Pinpoint the cell where the given text exists, returning its (X, Y) midpoint coordinate. 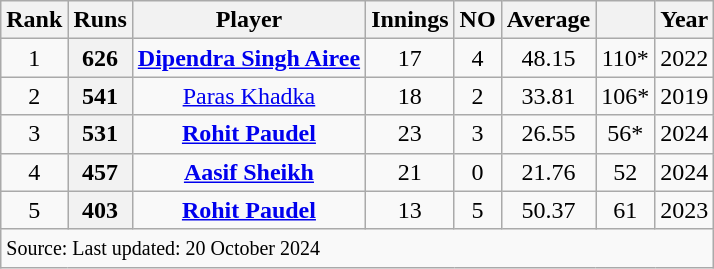
Year (684, 20)
106* (626, 96)
Paras Khadka (248, 96)
2023 (684, 210)
541 (100, 96)
626 (100, 58)
26.55 (548, 134)
457 (100, 172)
Runs (100, 20)
110* (626, 58)
Aasif Sheikh (248, 172)
1 (34, 58)
2022 (684, 58)
2019 (684, 96)
403 (100, 210)
Rank (34, 20)
52 (626, 172)
Player (248, 20)
61 (626, 210)
50.37 (548, 210)
0 (478, 172)
Innings (410, 20)
18 (410, 96)
Source: Last updated: 20 October 2024 (358, 248)
56* (626, 134)
48.15 (548, 58)
13 (410, 210)
NO (478, 20)
17 (410, 58)
21.76 (548, 172)
Dipendra Singh Airee (248, 58)
33.81 (548, 96)
21 (410, 172)
Average (548, 20)
23 (410, 134)
531 (100, 134)
